Locate the cell with the specified text and output its [X, Y] center coordinate. 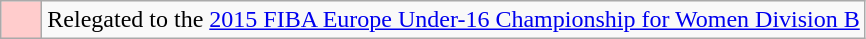
Relegated to the 2015 FIBA Europe Under-16 Championship for Women Division B [454, 20]
